Output the (x, y) coordinate of the center of the cell containing the given text.  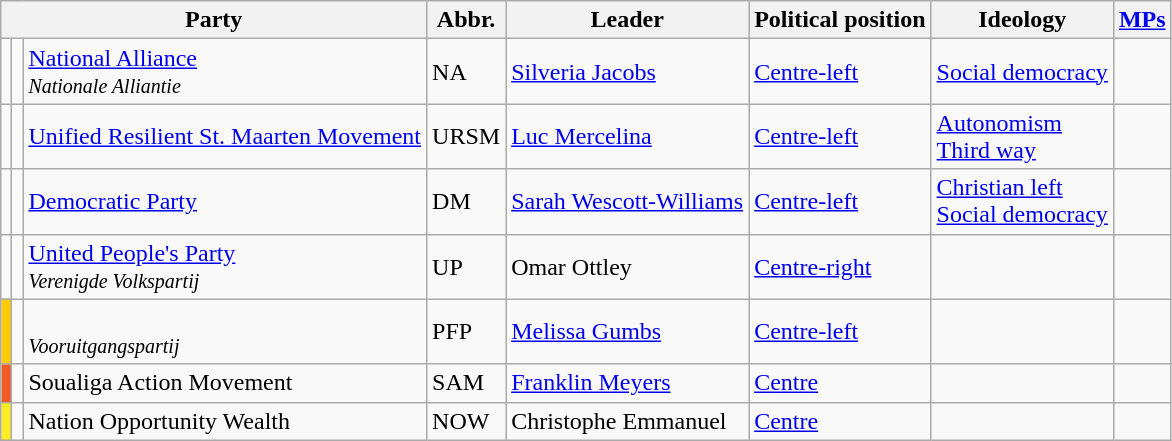
NOW (466, 421)
SAM (466, 383)
PFP (466, 332)
NA (466, 72)
Silveria Jacobs (628, 72)
Unified Resilient St. Maarten Movement (225, 136)
Ideology (1022, 20)
Nation Opportunity Wealth (225, 421)
National AllianceNationale Alliantie (225, 72)
Abbr. (466, 20)
AutonomismThird way (1022, 136)
Luc Mercelina (628, 136)
Vooruitgangspartij (225, 332)
Leader (628, 20)
UP (466, 266)
Democratic Party (225, 202)
Christian leftSocial democracy (1022, 202)
Party (214, 20)
Centre-right (840, 266)
MPs (1142, 20)
Franklin Meyers (628, 383)
Christophe Emmanuel (628, 421)
DM (466, 202)
URSM (466, 136)
Melissa Gumbs (628, 332)
Soualiga Action Movement (225, 383)
Sarah Wescott-Williams (628, 202)
Social democracy (1022, 72)
United People's PartyVerenigde Volkspartij (225, 266)
Omar Ottley (628, 266)
Political position (840, 20)
